Locate the cell with the specified text and output its (X, Y) center coordinate. 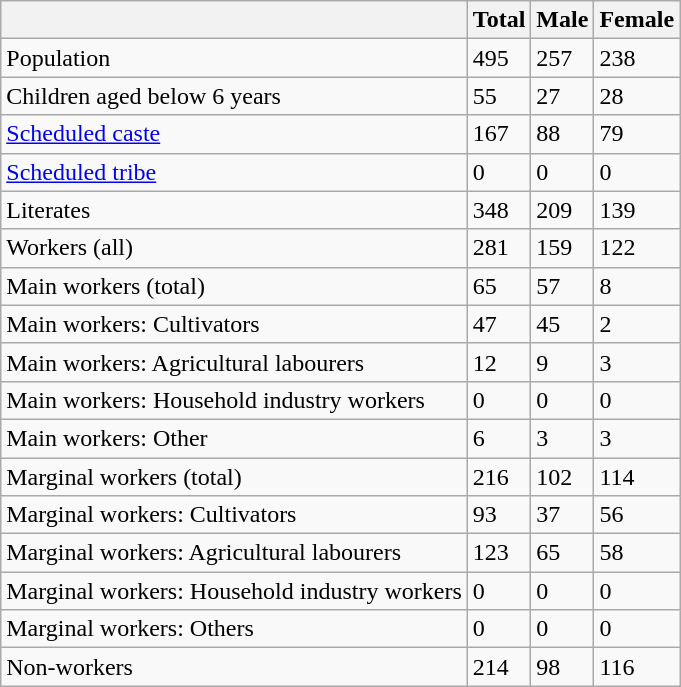
238 (637, 58)
216 (499, 477)
Marginal workers: Others (234, 629)
Children aged below 6 years (234, 96)
Female (637, 20)
88 (562, 134)
167 (499, 134)
6 (499, 438)
Marginal workers: Agricultural labourers (234, 553)
Main workers: Agricultural labourers (234, 362)
45 (562, 324)
Population (234, 58)
27 (562, 96)
2 (637, 324)
98 (562, 667)
57 (562, 286)
Male (562, 20)
159 (562, 248)
Literates (234, 210)
Main workers: Other (234, 438)
Main workers (total) (234, 286)
114 (637, 477)
28 (637, 96)
214 (499, 667)
209 (562, 210)
Main workers: Household industry workers (234, 400)
Marginal workers (total) (234, 477)
47 (499, 324)
79 (637, 134)
93 (499, 515)
348 (499, 210)
Workers (all) (234, 248)
139 (637, 210)
123 (499, 553)
Scheduled tribe (234, 172)
56 (637, 515)
Marginal workers: Household industry workers (234, 591)
8 (637, 286)
495 (499, 58)
281 (499, 248)
9 (562, 362)
Total (499, 20)
12 (499, 362)
Non-workers (234, 667)
Marginal workers: Cultivators (234, 515)
122 (637, 248)
257 (562, 58)
55 (499, 96)
Scheduled caste (234, 134)
58 (637, 553)
Main workers: Cultivators (234, 324)
37 (562, 515)
116 (637, 667)
102 (562, 477)
